Find where the given text appears and provide that cell's center as [x, y] coordinate. 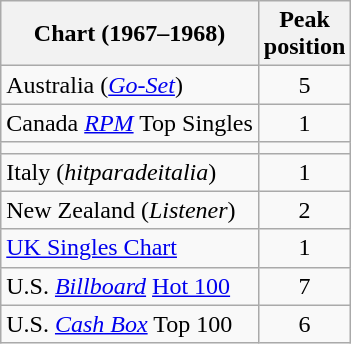
Chart (1967–1968) [130, 34]
7 [304, 286]
Canada RPM Top Singles [130, 123]
U.S. Billboard Hot 100 [130, 286]
5 [304, 85]
UK Singles Chart [130, 248]
Australia (Go-Set) [130, 85]
Italy (hitparadeitalia) [130, 172]
Peakposition [304, 34]
2 [304, 210]
U.S. Cash Box Top 100 [130, 324]
New Zealand (Listener) [130, 210]
6 [304, 324]
